Return [x, y] of the center of cell containing provided text 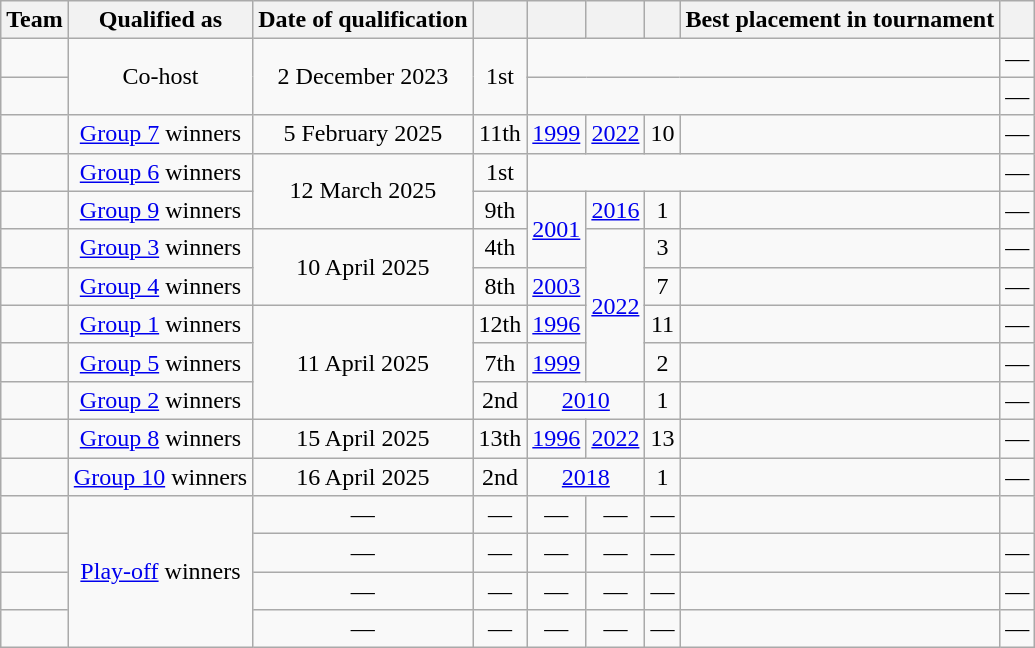
2003 [556, 286]
Group 10 winners [160, 477]
2016 [616, 210]
Best placement in tournament [840, 20]
3 [662, 248]
Group 2 winners [160, 400]
7th [500, 362]
Date of qualification [363, 20]
10 April 2025 [363, 267]
9th [500, 210]
13 [662, 438]
12 March 2025 [363, 191]
Group 1 winners [160, 324]
13th [500, 438]
2 December 2023 [363, 77]
Co-host [160, 77]
12th [500, 324]
11 [662, 324]
7 [662, 286]
2 [662, 362]
Group 3 winners [160, 248]
2018 [586, 477]
Group 8 winners [160, 438]
Team [35, 20]
Qualified as [160, 20]
Play-off winners [160, 572]
15 April 2025 [363, 438]
11th [500, 134]
Group 7 winners [160, 134]
Group 5 winners [160, 362]
Group 9 winners [160, 210]
8th [500, 286]
2001 [556, 229]
4th [500, 248]
Group 6 winners [160, 172]
Group 4 winners [160, 286]
5 February 2025 [363, 134]
11 April 2025 [363, 362]
10 [662, 134]
2010 [586, 400]
16 April 2025 [363, 477]
